Search for the cell housing the specified text and yield its (X, Y) center coordinate. 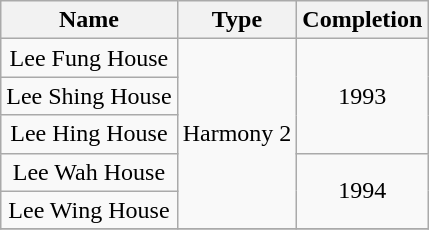
1993 (362, 96)
Harmony 2 (237, 134)
1994 (362, 191)
Lee Wah House (89, 172)
Lee Hing House (89, 134)
Lee Shing House (89, 96)
Type (237, 20)
Name (89, 20)
Completion (362, 20)
Lee Fung House (89, 58)
Lee Wing House (89, 210)
